Find where the given text appears and provide that cell's center as [X, Y] coordinate. 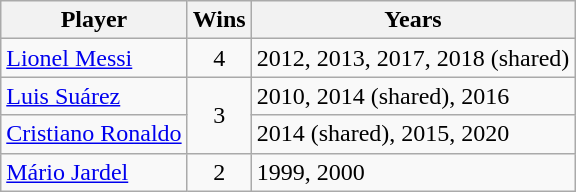
Lionel Messi [94, 58]
2010, 2014 (shared), 2016 [413, 96]
2012, 2013, 2017, 2018 (shared) [413, 58]
4 [219, 58]
2014 (shared), 2015, 2020 [413, 134]
Player [94, 20]
1999, 2000 [413, 172]
Cristiano Ronaldo [94, 134]
2 [219, 172]
Luis Suárez [94, 96]
Wins [219, 20]
3 [219, 115]
Mário Jardel [94, 172]
Years [413, 20]
